Locate the cell with the specified text and output its [x, y] center coordinate. 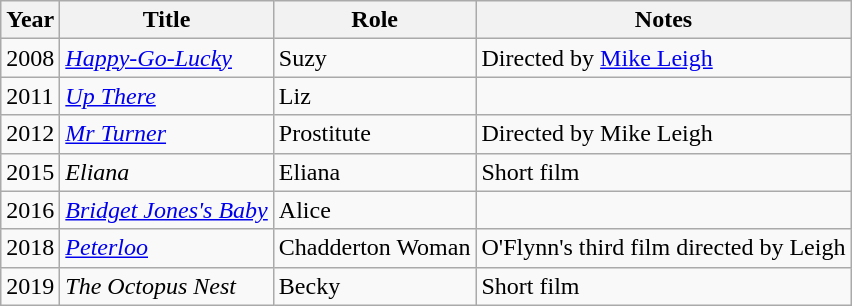
Role [374, 20]
Suzy [374, 58]
Mr Turner [166, 134]
2011 [30, 96]
Becky [374, 286]
O'Flynn's third film directed by Leigh [664, 248]
2016 [30, 210]
Notes [664, 20]
2018 [30, 248]
Prostitute [374, 134]
2019 [30, 286]
Chadderton Woman [374, 248]
Peterloo [166, 248]
Up There [166, 96]
Title [166, 20]
2015 [30, 172]
2012 [30, 134]
2008 [30, 58]
Liz [374, 96]
Bridget Jones's Baby [166, 210]
Alice [374, 210]
The Octopus Nest [166, 286]
Year [30, 20]
Happy-Go-Lucky [166, 58]
